Extract the (x, y) coordinate from the center of the cell holding the provided text.  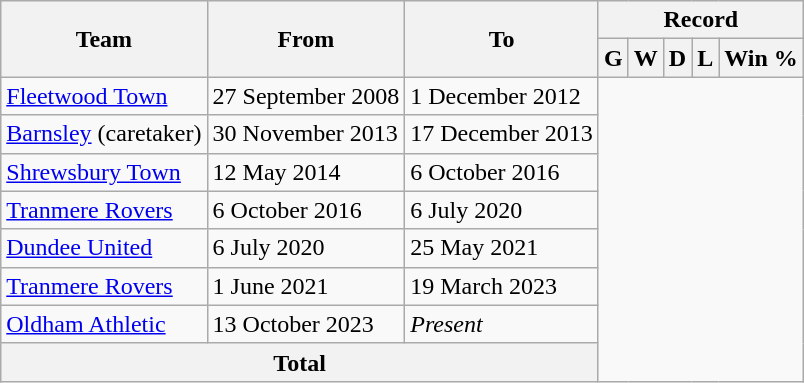
Oldham Athletic (104, 324)
19 March 2023 (502, 286)
30 November 2013 (306, 134)
To (502, 39)
Total (300, 362)
Win % (762, 58)
25 May 2021 (502, 248)
13 October 2023 (306, 324)
Team (104, 39)
G (613, 58)
Present (502, 324)
1 June 2021 (306, 286)
Dundee United (104, 248)
L (706, 58)
Record (700, 20)
27 September 2008 (306, 96)
Fleetwood Town (104, 96)
17 December 2013 (502, 134)
Barnsley (caretaker) (104, 134)
W (646, 58)
Shrewsbury Town (104, 172)
D (677, 58)
1 December 2012 (502, 96)
12 May 2014 (306, 172)
From (306, 39)
